Determine the [X, Y] coordinate at the center of the cell enclosing the given text.  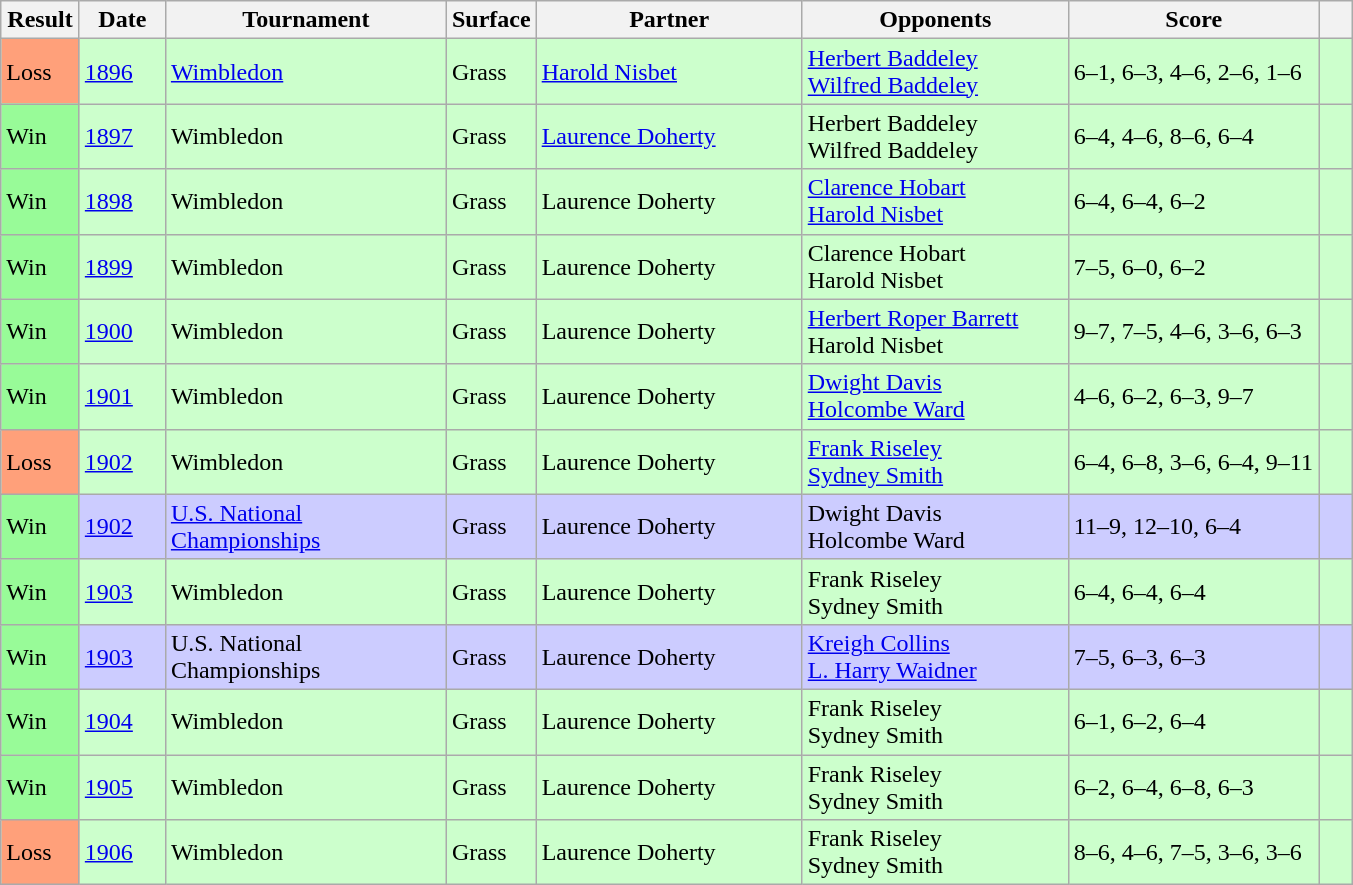
4–6, 6–2, 6–3, 9–7 [1194, 396]
6–2, 6–4, 6–8, 6–3 [1194, 786]
Tournament [306, 20]
Partner [669, 20]
6–4, 6–4, 6–4 [1194, 592]
6–1, 6–3, 4–6, 2–6, 1–6 [1194, 72]
7–5, 6–0, 6–2 [1194, 266]
1905 [122, 786]
6–4, 6–4, 6–2 [1194, 202]
9–7, 7–5, 4–6, 3–6, 6–3 [1194, 332]
Surface [491, 20]
1898 [122, 202]
6–4, 4–6, 8–6, 6–4 [1194, 136]
6–4, 6–8, 3–6, 6–4, 9–11 [1194, 462]
1897 [122, 136]
1899 [122, 266]
Result [40, 20]
1896 [122, 72]
8–6, 4–6, 7–5, 3–6, 3–6 [1194, 852]
Herbert Roper Barrett Harold Nisbet [935, 332]
7–5, 6–3, 6–3 [1194, 656]
Date [122, 20]
11–9, 12–10, 6–4 [1194, 526]
Harold Nisbet [669, 72]
Score [1194, 20]
Opponents [935, 20]
1900 [122, 332]
1906 [122, 852]
6–1, 6–2, 6–4 [1194, 722]
1901 [122, 396]
Kreigh Collins L. Harry Waidner [935, 656]
1904 [122, 722]
